Find where the given text appears and provide that cell's center as [x, y] coordinate. 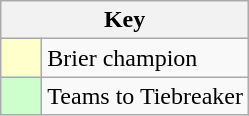
Brier champion [146, 58]
Key [125, 20]
Teams to Tiebreaker [146, 96]
